Detect which cell encompasses the target text, then output its [x, y] center coordinate. 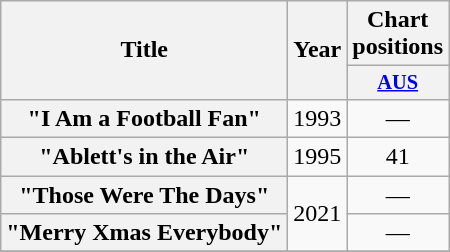
41 [398, 157]
1993 [318, 118]
Year [318, 50]
Title [144, 50]
AUS [398, 83]
1995 [318, 157]
"Those Were The Days" [144, 195]
"Ablett's in the Air" [144, 157]
"I Am a Football Fan" [144, 118]
"Merry Xmas Everybody" [144, 233]
2021 [318, 214]
Chart positions [398, 34]
